Search for the cell housing the specified text and yield its [x, y] center coordinate. 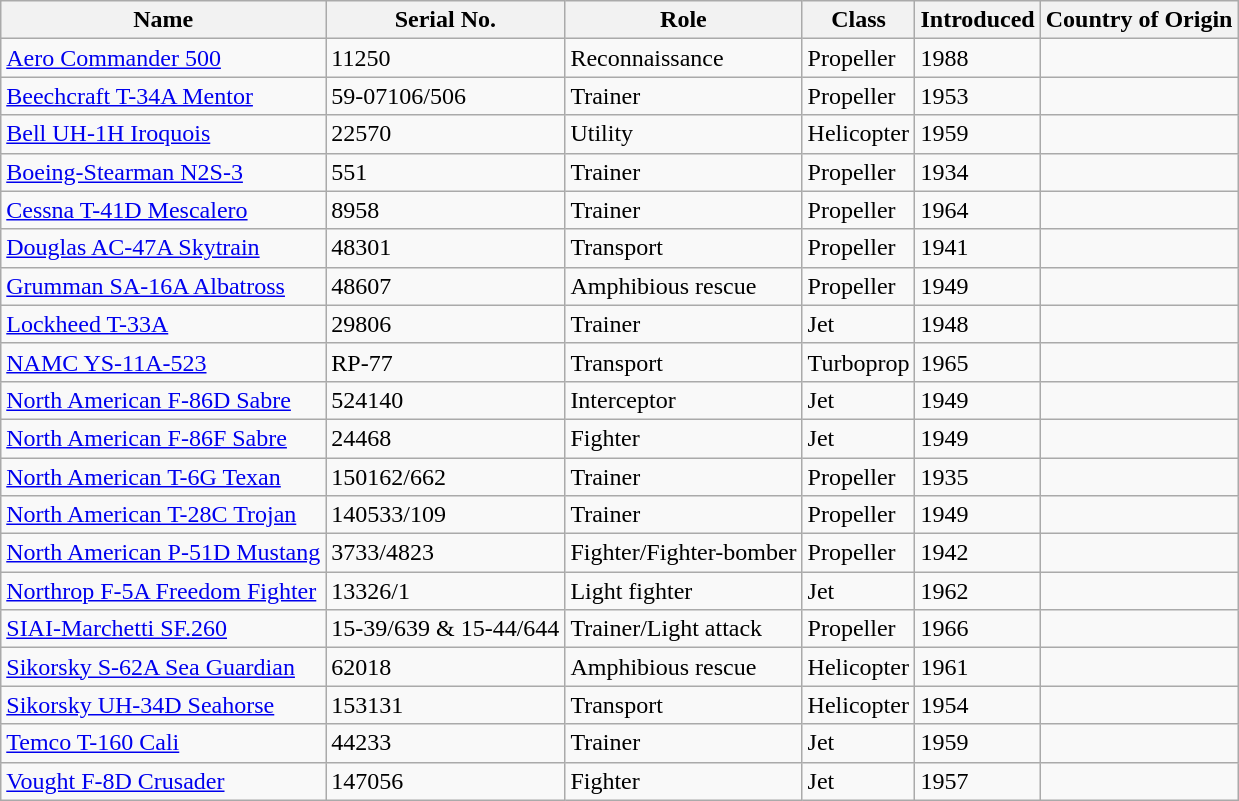
Northrop F-5A Freedom Fighter [164, 591]
1953 [978, 96]
1934 [978, 172]
140533/109 [446, 515]
Bell UH-1H Iroquois [164, 134]
Temco T-160 Cali [164, 743]
48607 [446, 286]
Vought F-8D Crusader [164, 781]
1966 [978, 629]
Country of Origin [1139, 20]
1941 [978, 248]
Grumman SA-16A Albatross [164, 286]
Serial No. [446, 20]
24468 [446, 438]
1942 [978, 553]
15-39/639 & 15-44/644 [446, 629]
Beechcraft T-34A Mentor [164, 96]
RP-77 [446, 362]
North American T-6G Texan [164, 477]
North American P-51D Mustang [164, 553]
524140 [446, 400]
Lockheed T-33A [164, 324]
Utility [684, 134]
Name [164, 20]
3733/4823 [446, 553]
NAMC YS-11A-523 [164, 362]
8958 [446, 210]
1935 [978, 477]
147056 [446, 781]
Turboprop [858, 362]
1961 [978, 667]
1962 [978, 591]
1988 [978, 58]
Sikorsky UH-34D Seahorse [164, 705]
Interceptor [684, 400]
Douglas AC-47A Skytrain [164, 248]
Introduced [978, 20]
Fighter/Fighter-bomber [684, 553]
29806 [446, 324]
44233 [446, 743]
62018 [446, 667]
North American F-86F Sabre [164, 438]
1965 [978, 362]
North American T-28C Trojan [164, 515]
1957 [978, 781]
59-07106/506 [446, 96]
150162/662 [446, 477]
Aero Commander 500 [164, 58]
Light fighter [684, 591]
Role [684, 20]
Reconnaissance [684, 58]
Trainer/Light attack [684, 629]
13326/1 [446, 591]
SIAI-Marchetti SF.260 [164, 629]
North American F-86D Sabre [164, 400]
11250 [446, 58]
Sikorsky S-62A Sea Guardian [164, 667]
1964 [978, 210]
1948 [978, 324]
48301 [446, 248]
551 [446, 172]
1954 [978, 705]
Class [858, 20]
Boeing-Stearman N2S-3 [164, 172]
22570 [446, 134]
153131 [446, 705]
Cessna T-41D Mescalero [164, 210]
